Pinpoint the cell where the given text exists, returning its [X, Y] midpoint coordinate. 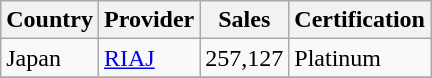
257,127 [244, 58]
Sales [244, 20]
Japan [50, 58]
Provider [148, 20]
Certification [360, 20]
Platinum [360, 58]
RIAJ [148, 58]
Country [50, 20]
